From the cell containing the given text, extract its center point as [x, y] coordinate. 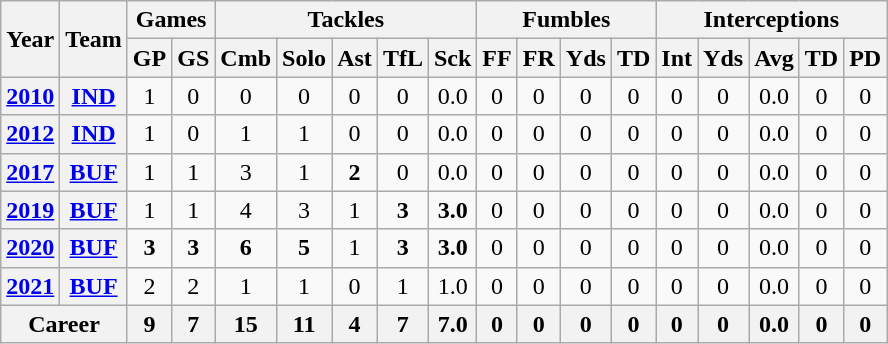
1.0 [452, 286]
GP [149, 58]
GS [194, 58]
Games [170, 20]
TfL [402, 58]
2019 [30, 210]
Fumbles [566, 20]
Year [30, 39]
Avg [774, 58]
FF [497, 58]
Sck [452, 58]
9 [149, 324]
11 [304, 324]
7.0 [452, 324]
Tackles [346, 20]
2010 [30, 96]
2021 [30, 286]
Cmb [246, 58]
2020 [30, 248]
Ast [355, 58]
PD [866, 58]
FR [538, 58]
2017 [30, 172]
Interceptions [772, 20]
5 [304, 248]
Int [677, 58]
2012 [30, 134]
Solo [304, 58]
15 [246, 324]
Career [64, 324]
6 [246, 248]
Team [94, 39]
